Locate the cell with the specified text and output its [x, y] center coordinate. 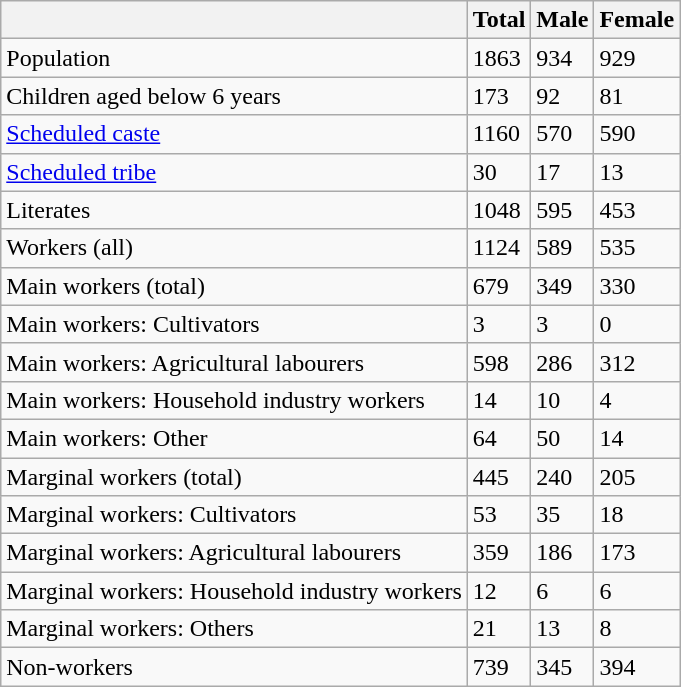
570 [562, 134]
12 [499, 591]
17 [562, 172]
0 [637, 324]
595 [562, 210]
Workers (all) [234, 248]
8 [637, 629]
30 [499, 172]
589 [562, 248]
240 [562, 477]
Main workers: Agricultural labourers [234, 362]
286 [562, 362]
Marginal workers: Household industry workers [234, 591]
345 [562, 667]
Children aged below 6 years [234, 96]
Main workers (total) [234, 286]
4 [637, 400]
330 [637, 286]
453 [637, 210]
929 [637, 58]
92 [562, 96]
Main workers: Cultivators [234, 324]
359 [499, 553]
394 [637, 667]
Scheduled caste [234, 134]
Main workers: Household industry workers [234, 400]
739 [499, 667]
Marginal workers: Others [234, 629]
349 [562, 286]
1863 [499, 58]
18 [637, 515]
205 [637, 477]
Marginal workers: Cultivators [234, 515]
312 [637, 362]
35 [562, 515]
186 [562, 553]
1048 [499, 210]
Marginal workers: Agricultural labourers [234, 553]
Scheduled tribe [234, 172]
50 [562, 438]
21 [499, 629]
1124 [499, 248]
81 [637, 96]
Male [562, 20]
Total [499, 20]
598 [499, 362]
Literates [234, 210]
1160 [499, 134]
10 [562, 400]
Non-workers [234, 667]
53 [499, 515]
679 [499, 286]
64 [499, 438]
Population [234, 58]
Female [637, 20]
Marginal workers (total) [234, 477]
445 [499, 477]
535 [637, 248]
590 [637, 134]
Main workers: Other [234, 438]
934 [562, 58]
